Detect which cell encompasses the target text, then output its (x, y) center coordinate. 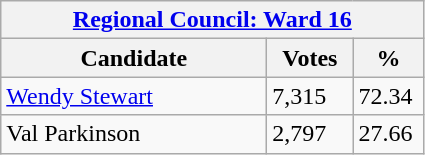
Regional Council: Ward 16 (212, 20)
Votes (310, 58)
% (388, 58)
Candidate (134, 58)
Wendy Stewart (134, 96)
7,315 (310, 96)
72.34 (388, 96)
27.66 (388, 134)
2,797 (310, 134)
Val Parkinson (134, 134)
